Search for the cell housing the specified text and yield its [x, y] center coordinate. 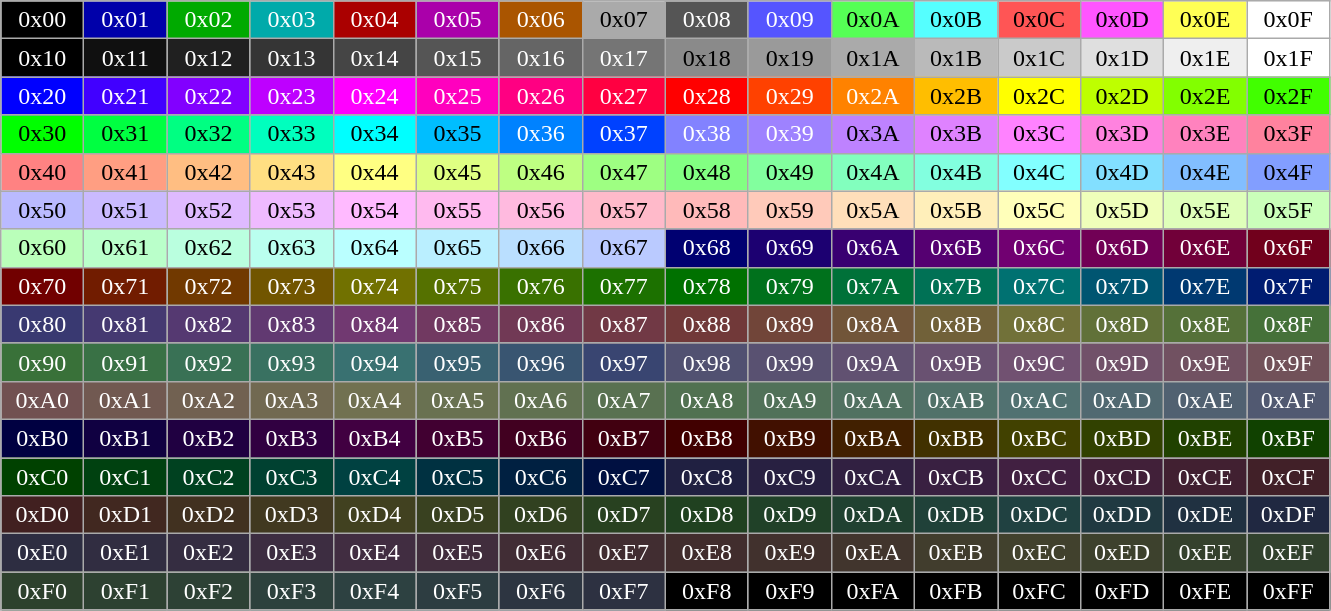
0x2A [872, 96]
0xC6 [540, 477]
0x41 [126, 172]
0x68 [706, 248]
0x4E [1206, 172]
0x76 [540, 286]
0x69 [790, 248]
0xF9 [790, 591]
0xE5 [458, 553]
0x24 [374, 96]
0xAF [1288, 400]
0x30 [42, 134]
0xE4 [374, 553]
0xD8 [706, 515]
0x97 [624, 362]
0x0E [1206, 20]
0x93 [292, 362]
0x56 [540, 210]
0x74 [374, 286]
0x15 [458, 58]
0xAE [1206, 400]
0x85 [458, 324]
0x51 [126, 210]
0xA3 [292, 400]
0xCB [956, 477]
0xED [1122, 553]
0x89 [790, 324]
0x91 [126, 362]
0xB4 [374, 438]
0xBC [1040, 438]
0x72 [208, 286]
0xAC [1040, 400]
0x86 [540, 324]
0x83 [292, 324]
0x6D [1122, 248]
0x22 [208, 96]
0x98 [706, 362]
0x8F [1288, 324]
0xC4 [374, 477]
0xD6 [540, 515]
0xD9 [790, 515]
0x3D [1122, 134]
0xDD [1122, 515]
0x5B [956, 210]
0xC7 [624, 477]
0xE7 [624, 553]
0x33 [292, 134]
0x75 [458, 286]
0x01 [126, 20]
0x9D [1122, 362]
0x12 [208, 58]
0x3F [1288, 134]
0xCD [1122, 477]
0x05 [458, 20]
0xE3 [292, 553]
0x09 [790, 20]
0x23 [292, 96]
0xE0 [42, 553]
0x96 [540, 362]
0x67 [624, 248]
0x2E [1206, 96]
0x5D [1122, 210]
0xD3 [292, 515]
0x54 [374, 210]
0x47 [624, 172]
0x40 [42, 172]
0x88 [706, 324]
0x9B [956, 362]
0x6C [1040, 248]
0x2F [1288, 96]
0x25 [458, 96]
0x0F [1288, 20]
0xF8 [706, 591]
0xF5 [458, 591]
0x3C [1040, 134]
0x37 [624, 134]
0xDE [1206, 515]
0x1D [1122, 58]
0x0B [956, 20]
0x34 [374, 134]
0x87 [624, 324]
0x13 [292, 58]
0x0D [1122, 20]
0x2D [1122, 96]
0x2C [1040, 96]
0x64 [374, 248]
0xA2 [208, 400]
0xF3 [292, 591]
0x32 [208, 134]
0xF6 [540, 591]
0xDC [1040, 515]
0x3A [872, 134]
0x63 [292, 248]
0xA7 [624, 400]
0xA9 [790, 400]
0x8B [956, 324]
0xB3 [292, 438]
0x5A [872, 210]
0xD0 [42, 515]
0xC3 [292, 477]
0x27 [624, 96]
0xC9 [790, 477]
0xEF [1288, 553]
0x1C [1040, 58]
0x5E [1206, 210]
0x62 [208, 248]
0xA0 [42, 400]
0xEB [956, 553]
0xEC [1040, 553]
0x48 [706, 172]
0x9E [1206, 362]
0x4C [1040, 172]
0x55 [458, 210]
0xB1 [126, 438]
0xB8 [706, 438]
0x6B [956, 248]
0xFA [872, 591]
0x44 [374, 172]
0x00 [42, 20]
0xBD [1122, 438]
0x03 [292, 20]
0x1A [872, 58]
0x3B [956, 134]
0x59 [790, 210]
0x29 [790, 96]
0x11 [126, 58]
0xC1 [126, 477]
0x7B [956, 286]
0x10 [42, 58]
0x7A [872, 286]
0xB6 [540, 438]
0xA4 [374, 400]
0x08 [706, 20]
0x35 [458, 134]
0xE6 [540, 553]
0x57 [624, 210]
0x21 [126, 96]
0x42 [208, 172]
0x52 [208, 210]
0x16 [540, 58]
0x4D [1122, 172]
0x9A [872, 362]
0x73 [292, 286]
0x9F [1288, 362]
0x82 [208, 324]
0xFB [956, 591]
0x6E [1206, 248]
0x7E [1206, 286]
0x38 [706, 134]
0xEA [872, 553]
0x6F [1288, 248]
0xF4 [374, 591]
0x06 [540, 20]
0xB0 [42, 438]
0x36 [540, 134]
0xB5 [458, 438]
0x45 [458, 172]
0x8D [1122, 324]
0xD5 [458, 515]
0x04 [374, 20]
0x49 [790, 172]
0x94 [374, 362]
0x92 [208, 362]
0x20 [42, 96]
0x58 [706, 210]
0xEE [1206, 553]
0xBF [1288, 438]
0x4F [1288, 172]
0xE1 [126, 553]
0x43 [292, 172]
0xA8 [706, 400]
0x99 [790, 362]
0x53 [292, 210]
0xF1 [126, 591]
0xFD [1122, 591]
0x2B [956, 96]
0x5F [1288, 210]
0x81 [126, 324]
0x65 [458, 248]
0xB2 [208, 438]
0x17 [624, 58]
0xDB [956, 515]
0xC0 [42, 477]
0xF2 [208, 591]
0xCC [1040, 477]
0x95 [458, 362]
0x78 [706, 286]
0xBE [1206, 438]
0x1B [956, 58]
0x7C [1040, 286]
0x02 [208, 20]
0x77 [624, 286]
0x80 [42, 324]
0xC8 [706, 477]
0xD2 [208, 515]
0xAA [872, 400]
0x79 [790, 286]
0x50 [42, 210]
0x5C [1040, 210]
0xD7 [624, 515]
0x8E [1206, 324]
0x3E [1206, 134]
0x39 [790, 134]
0xE8 [706, 553]
0x7D [1122, 286]
0xBB [956, 438]
0xA6 [540, 400]
0x26 [540, 96]
0xC5 [458, 477]
0xF7 [624, 591]
0xAB [956, 400]
0x66 [540, 248]
0xDF [1288, 515]
0x6A [872, 248]
0xFF [1288, 591]
0x84 [374, 324]
0xFC [1040, 591]
0x0C [1040, 20]
0xDA [872, 515]
0xA1 [126, 400]
0x8A [872, 324]
0x31 [126, 134]
0x70 [42, 286]
0x4A [872, 172]
0x9C [1040, 362]
0x19 [790, 58]
0xCF [1288, 477]
0x4B [956, 172]
0xAD [1122, 400]
0xCE [1206, 477]
0xF0 [42, 591]
0x28 [706, 96]
0x61 [126, 248]
0xFE [1206, 591]
0xC2 [208, 477]
0xB7 [624, 438]
0xBA [872, 438]
0x07 [624, 20]
0x8C [1040, 324]
0xE2 [208, 553]
0xE9 [790, 553]
0x90 [42, 362]
0x14 [374, 58]
0x18 [706, 58]
0x60 [42, 248]
0xD4 [374, 515]
0x1E [1206, 58]
0xD1 [126, 515]
0x7F [1288, 286]
0xCA [872, 477]
0x71 [126, 286]
0x0A [872, 20]
0x46 [540, 172]
0x1F [1288, 58]
0xA5 [458, 400]
0xB9 [790, 438]
